Capture the cell that displays the provided text and extract its (x, y) central coordinate. 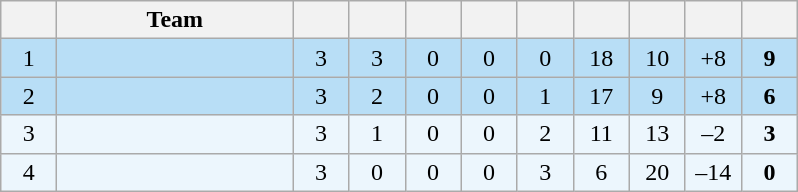
Team (175, 20)
–2 (713, 134)
13 (657, 134)
20 (657, 172)
4 (29, 172)
–14 (713, 172)
11 (601, 134)
10 (657, 58)
17 (601, 96)
18 (601, 58)
